Capture the cell that displays the provided text and extract its [x, y] central coordinate. 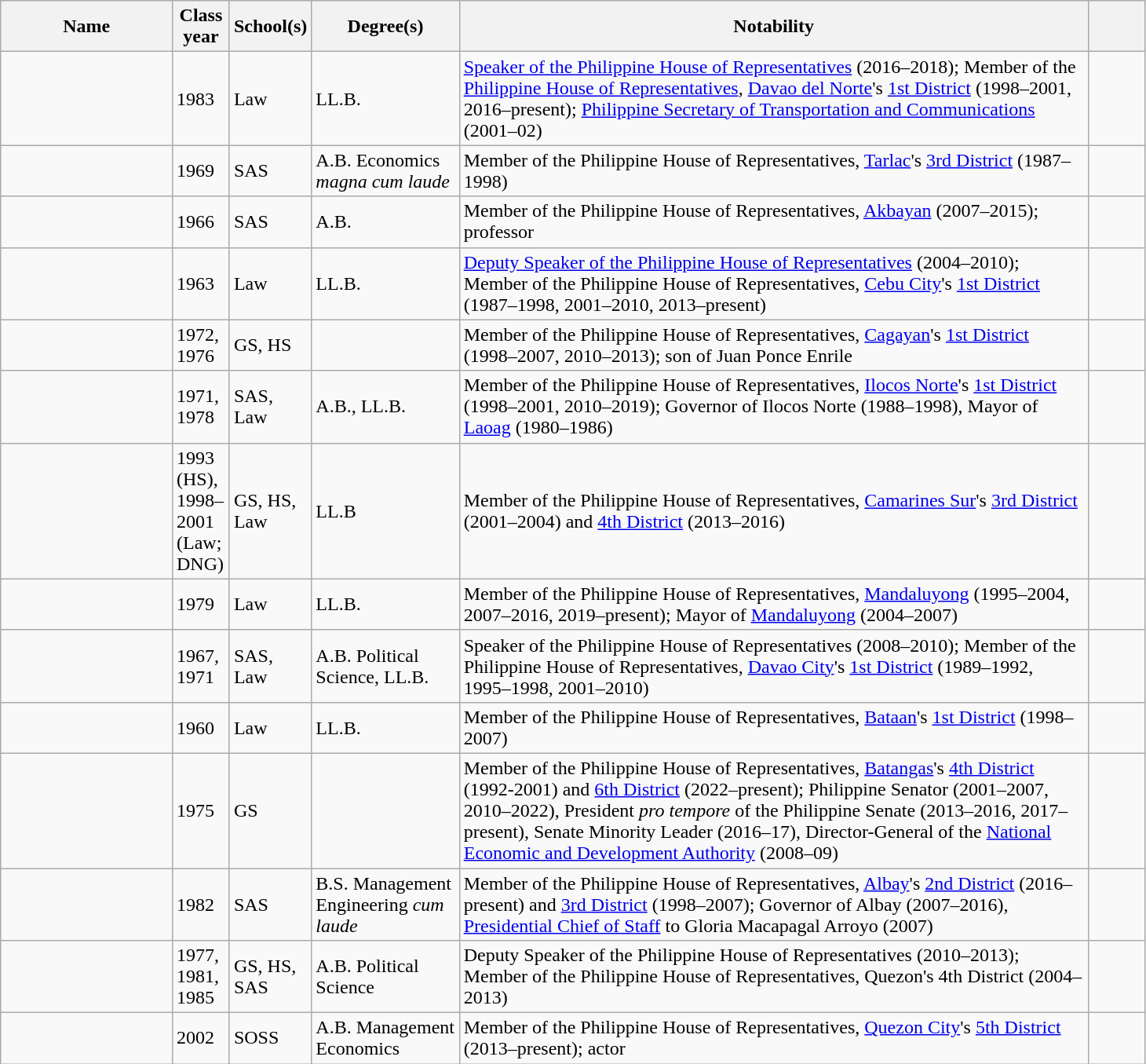
2002 [201, 1038]
Class year [201, 27]
GS, HS, Law [270, 510]
Member of the Philippine House of Representatives, Cagayan's 1st District (1998–2007, 2010–2013); son of Juan Ponce Enrile [774, 346]
Member of the Philippine House of Representatives, Quezon City's 5th District (2013–present); actor [774, 1038]
LL.B [385, 510]
1960 [201, 727]
1966 [201, 221]
School(s) [270, 27]
1983 [201, 99]
1982 [201, 905]
Member of the Philippine House of Representatives, Mandaluyong (1995–2004, 2007–2016, 2019–present); Mayor of Mandaluyong (2004–2007) [774, 605]
A.B. Economics magna cum laude [385, 171]
A.B. Political Science [385, 977]
Member of the Philippine House of Representatives, Tarlac's 3rd District (1987–1998) [774, 171]
A.B., LL.B. [385, 407]
1975 [201, 810]
Name [86, 27]
GS [270, 810]
Member of the Philippine House of Representatives, Akbayan (2007–2015); professor [774, 221]
1963 [201, 283]
GS, HS, SAS [270, 977]
Member of the Philippine House of Representatives, Camarines Sur's 3rd District (2001–2004) and 4th District (2013–2016) [774, 510]
A.B. [385, 221]
1993 (HS), 1998–2001 (Law; DNG) [201, 510]
GS, HS [270, 346]
1971, 1978 [201, 407]
Notability [774, 27]
Degree(s) [385, 27]
1977, 1981, 1985 [201, 977]
A.B. Political Science, LL.B. [385, 666]
1972, 1976 [201, 346]
Member of the Philippine House of Representatives, Bataan's 1st District (1998–2007) [774, 727]
1967, 1971 [201, 666]
1969 [201, 171]
A.B. Management Economics [385, 1038]
SOSS [270, 1038]
B.S. Management Engineering cum laude [385, 905]
1979 [201, 605]
